Identify which cell holds the provided text, then report its (X, Y) central coordinate. 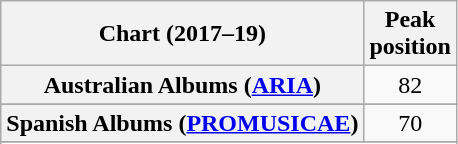
Australian Albums (ARIA) (182, 85)
Chart (2017–19) (182, 34)
Spanish Albums (PROMUSICAE) (182, 123)
70 (410, 123)
Peakposition (410, 34)
82 (410, 85)
